Determine the [X, Y] coordinate at the center of the cell enclosing the given text.  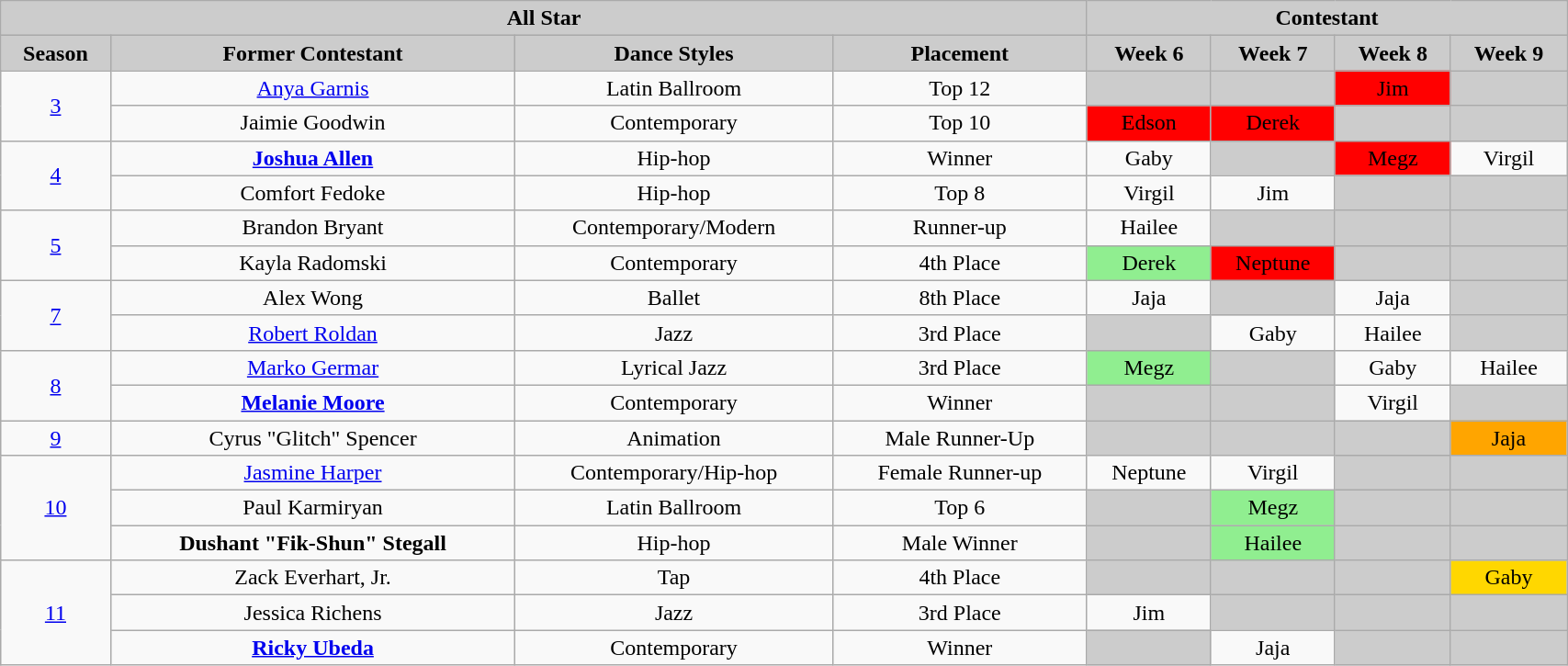
Comfort Fedoke [312, 193]
8th Place [959, 298]
5 [55, 245]
Week 7 [1273, 53]
7 [55, 315]
Jessica Richens [312, 613]
Contemporary/Modern [674, 228]
3 [55, 106]
Jaimie Goodwin [312, 123]
Former Contestant [312, 53]
10 [55, 508]
Melanie Moore [312, 402]
Week 6 [1148, 53]
Season [55, 53]
Tap [674, 578]
9 [55, 438]
Anya Garnis [312, 88]
Brandon Bryant [312, 228]
Kayla Radomski [312, 263]
Robert Roldan [312, 333]
Male Winner [959, 543]
Top 12 [959, 88]
Edson [1148, 123]
Dushant "Fik-Shun" Stegall [312, 543]
Contemporary/Hip-hop [674, 473]
Top 10 [959, 123]
Top 8 [959, 193]
Week 9 [1508, 53]
Week 8 [1393, 53]
4 [55, 175]
Joshua Allen [312, 158]
Male Runner-Up [959, 438]
11 [55, 613]
Jasmine Harper [312, 473]
Ricky Ubeda [312, 648]
Ballet [674, 298]
Top 6 [959, 508]
Female Runner-up [959, 473]
Zack Everhart, Jr. [312, 578]
All Star [544, 18]
Animation [674, 438]
Alex Wong [312, 298]
Lyrical Jazz [674, 367]
Cyrus "Glitch" Spencer [312, 438]
Paul Karmiryan [312, 508]
Contestant [1326, 18]
Placement [959, 53]
8 [55, 385]
Runner-up [959, 228]
Dance Styles [674, 53]
Marko Germar [312, 367]
